Return [X, Y] of the center of cell containing provided text 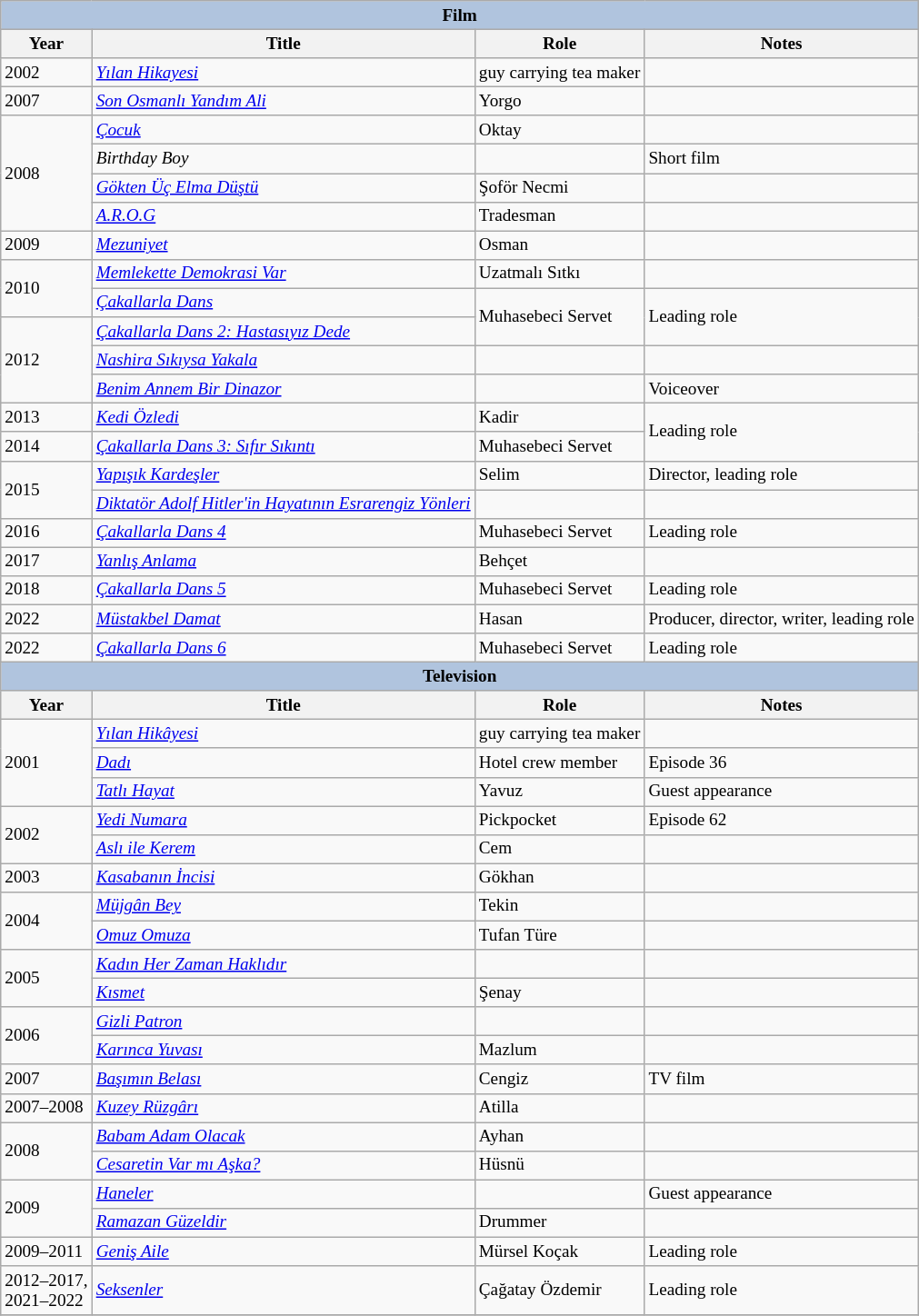
2012 [46, 360]
Voiceover [782, 389]
2007–2008 [46, 1108]
2004 [46, 920]
2017 [46, 562]
Diktatör Adolf Hitler'in Hayatının Esrarengiz Yönleri [284, 503]
Mazlum [560, 1051]
Director, leading role [782, 475]
Yedi Numara [284, 820]
Nashira Sıkıysa Yakala [284, 360]
2010 [46, 287]
Omuz Omuza [284, 935]
Çakallarla Dans 5 [284, 590]
Osman [560, 245]
2003 [46, 878]
2012–2017,2021–2022 [46, 1291]
Çakallarla Dans [284, 303]
Son Osmanlı Yandım Ali [284, 101]
Aslı ile Kerem [284, 849]
Yılan Hikayesi [284, 73]
Tufan Türe [560, 935]
Uzatmalı Sıtkı [560, 274]
Ayhan [560, 1137]
2006 [46, 1036]
Drummer [560, 1222]
Gökhan [560, 878]
Yavuz [560, 792]
Mürsel Koçak [560, 1251]
Television [460, 676]
Gizli Patron [284, 1022]
Short film [782, 159]
Oktay [560, 130]
Çocuk [284, 130]
Hasan [560, 619]
Ramazan Güzeldir [284, 1222]
2014 [46, 446]
Yanlış Anlama [284, 562]
Tatlı Hayat [284, 792]
TV film [782, 1079]
Yorgo [560, 101]
Hüsnü [560, 1165]
Geniş Aile [284, 1251]
Çakallarla Dans 4 [284, 533]
Mezuniyet [284, 245]
Kadın Her Zaman Haklıdır [284, 964]
Atilla [560, 1108]
Babam Adam Olacak [284, 1137]
2001 [46, 763]
Kedi Özledi [284, 418]
2016 [46, 533]
2013 [46, 418]
Başımın Belası [284, 1079]
Behçet [560, 562]
Producer, director, writer, leading role [782, 619]
Cengiz [560, 1079]
2009–2011 [46, 1251]
Dadı [284, 763]
Cesaretin Var mı Aşka? [284, 1165]
Benim Annem Bir Dinazor [284, 389]
Haneler [284, 1194]
Müstakbel Damat [284, 619]
Gökten Üç Elma Düştü [284, 187]
Tradesman [560, 216]
Selim [560, 475]
Birthday Boy [284, 159]
Yapışık Kardeşler [284, 475]
2015 [46, 489]
Episode 62 [782, 820]
Cem [560, 849]
Müjgân Bey [284, 906]
Kadir [560, 418]
Çakallarla Dans 2: Hastasıyız Dede [284, 332]
2005 [46, 978]
Karınca Yuvası [284, 1051]
Episode 36 [782, 763]
Hotel crew member [560, 763]
Kuzey Rüzgârı [284, 1108]
Memlekette Demokrasi Var [284, 274]
A.R.O.G [284, 216]
Çakallarla Dans 6 [284, 648]
Tekin [560, 906]
Çağatay Özdemir [560, 1291]
2018 [46, 590]
Film [460, 15]
Seksenler [284, 1291]
Yılan Hikâyesi [284, 734]
Şoför Necmi [560, 187]
Çakallarla Dans 3: Sıfır Sıkıntı [284, 446]
Şenay [560, 992]
Kısmet [284, 992]
Kasabanın İncisi [284, 878]
Pickpocket [560, 820]
